Locate the cell with the specified text and output its [X, Y] center coordinate. 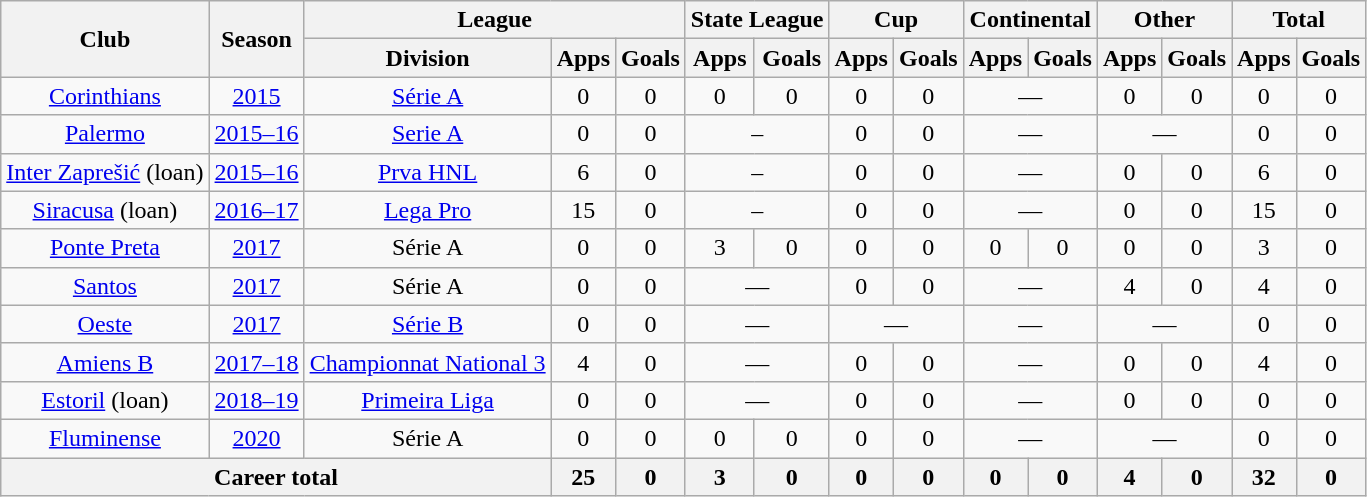
Série B [428, 324]
Season [256, 39]
25 [583, 477]
Oeste [105, 324]
2016–17 [256, 210]
Championnat National 3 [428, 362]
Primeira Liga [428, 400]
Cup [896, 20]
Prva HNL [428, 172]
Ponte Preta [105, 248]
32 [1264, 477]
Serie A [428, 134]
Club [105, 39]
Total [1299, 20]
2017–18 [256, 362]
2020 [256, 438]
Fluminense [105, 438]
Inter Zaprešić (loan) [105, 172]
Other [1164, 20]
Palermo [105, 134]
Amiens B [105, 362]
Continental [1030, 20]
League [494, 20]
Estoril (loan) [105, 400]
2018–19 [256, 400]
Lega Pro [428, 210]
2015 [256, 96]
Career total [276, 477]
State League [757, 20]
Santos [105, 286]
Division [428, 58]
Corinthians [105, 96]
Siracusa (loan) [105, 210]
